Output the (X, Y) coordinate of the center of the cell containing the given text.  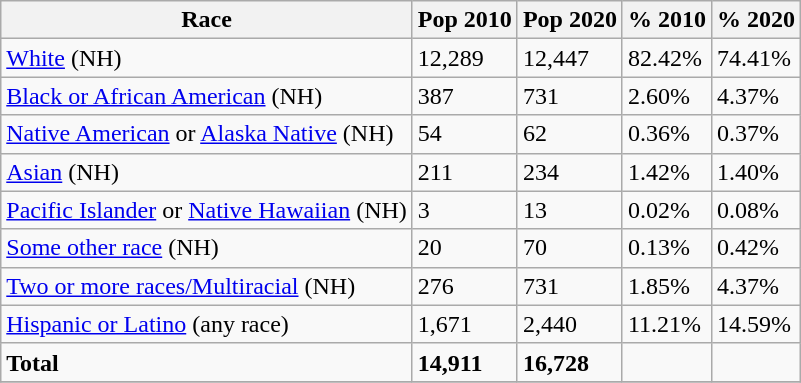
276 (464, 286)
0.37% (756, 134)
387 (464, 96)
0.36% (666, 134)
White (NH) (207, 58)
Pacific Islander or Native Hawaiian (NH) (207, 210)
0.08% (756, 210)
234 (570, 172)
0.42% (756, 248)
Pop 2010 (464, 20)
Total (207, 362)
13 (570, 210)
Some other race (NH) (207, 248)
16,728 (570, 362)
70 (570, 248)
Pop 2020 (570, 20)
2,440 (570, 324)
% 2010 (666, 20)
% 2020 (756, 20)
74.41% (756, 58)
20 (464, 248)
1,671 (464, 324)
12,447 (570, 58)
1.40% (756, 172)
2.60% (666, 96)
Two or more races/Multiracial (NH) (207, 286)
82.42% (666, 58)
12,289 (464, 58)
Black or African American (NH) (207, 96)
54 (464, 134)
211 (464, 172)
62 (570, 134)
14.59% (756, 324)
Race (207, 20)
1.42% (666, 172)
0.13% (666, 248)
Hispanic or Latino (any race) (207, 324)
Asian (NH) (207, 172)
14,911 (464, 362)
Native American or Alaska Native (NH) (207, 134)
3 (464, 210)
11.21% (666, 324)
0.02% (666, 210)
1.85% (666, 286)
